Capture the cell that displays the provided text and extract its (x, y) central coordinate. 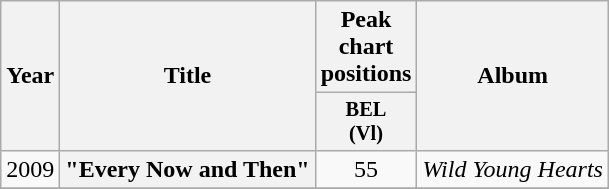
BEL(Vl) (366, 122)
55 (366, 169)
2009 (30, 169)
Peak chart positions (366, 47)
Title (188, 76)
Album (513, 76)
Year (30, 76)
Wild Young Hearts (513, 169)
"Every Now and Then" (188, 169)
